Identify which cell holds the provided text, then report its [X, Y] central coordinate. 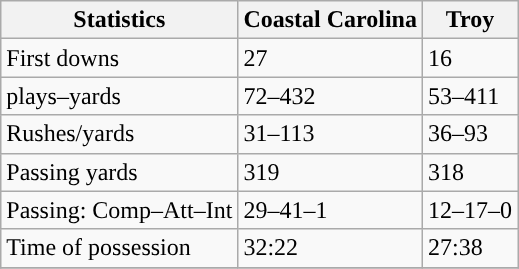
36–93 [470, 134]
Coastal Carolina [330, 20]
12–17–0 [470, 210]
319 [330, 172]
27:38 [470, 248]
27 [330, 58]
31–113 [330, 134]
First downs [120, 58]
plays–yards [120, 96]
318 [470, 172]
32:22 [330, 248]
29–41–1 [330, 210]
72–432 [330, 96]
16 [470, 58]
Rushes/yards [120, 134]
Passing: Comp–Att–Int [120, 210]
53–411 [470, 96]
Passing yards [120, 172]
Troy [470, 20]
Time of possession [120, 248]
Statistics [120, 20]
